Locate the cell with the specified text and output its (x, y) center coordinate. 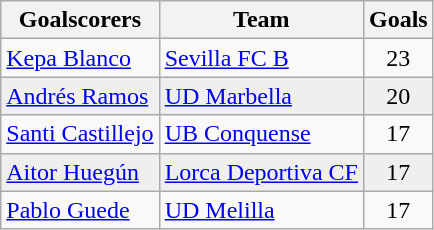
Goalscorers (80, 20)
UB Conquense (261, 134)
Santi Castillejo (80, 134)
Lorca Deportiva CF (261, 172)
Goals (398, 20)
20 (398, 96)
UD Marbella (261, 96)
Pablo Guede (80, 210)
Aitor Huegún (80, 172)
Team (261, 20)
Sevilla FC B (261, 58)
Andrés Ramos (80, 96)
Kepa Blanco (80, 58)
23 (398, 58)
UD Melilla (261, 210)
